From the cell containing the given text, extract its center point as [X, Y] coordinate. 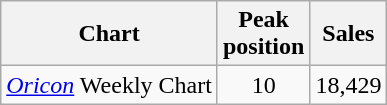
10 [263, 85]
Chart [110, 34]
Oricon Weekly Chart [110, 85]
Peakposition [263, 34]
Sales [348, 34]
18,429 [348, 85]
